Return (X, Y) of the center of cell containing provided text 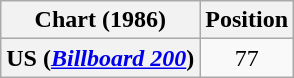
US (Billboard 200) (100, 58)
77 (247, 58)
Chart (1986) (100, 20)
Position (247, 20)
